Detect which cell encompasses the target text, then output its [x, y] center coordinate. 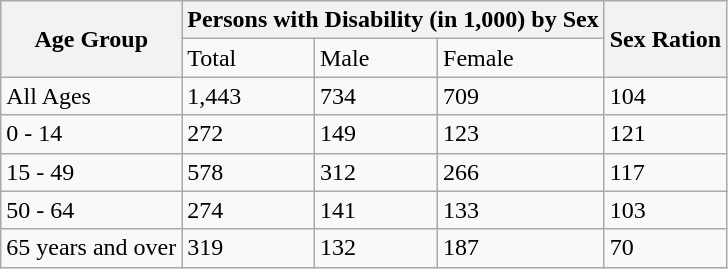
Female [522, 58]
149 [376, 134]
15 - 49 [92, 172]
0 - 14 [92, 134]
104 [665, 96]
117 [665, 172]
70 [665, 248]
734 [376, 96]
312 [376, 172]
187 [522, 248]
Total [248, 58]
50 - 64 [92, 210]
121 [665, 134]
274 [248, 210]
709 [522, 96]
Persons with Disability (in 1,000) by Sex [393, 20]
Male [376, 58]
578 [248, 172]
1,443 [248, 96]
Age Group [92, 39]
65 years and over [92, 248]
103 [665, 210]
319 [248, 248]
123 [522, 134]
272 [248, 134]
132 [376, 248]
266 [522, 172]
133 [522, 210]
141 [376, 210]
Sex Ration [665, 39]
All Ages [92, 96]
